Find where the given text appears and provide that cell's center as [X, Y] coordinate. 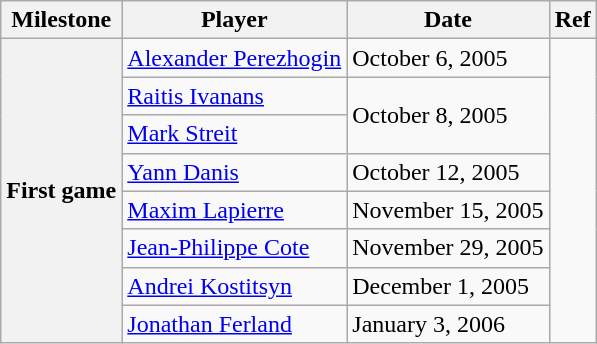
Maxim Lapierre [234, 210]
Mark Streit [234, 134]
Jean-Philippe Cote [234, 248]
Jonathan Ferland [234, 324]
December 1, 2005 [448, 286]
Andrei Kostitsyn [234, 286]
Raitis Ivanans [234, 96]
First game [62, 191]
October 6, 2005 [448, 58]
October 12, 2005 [448, 172]
November 29, 2005 [448, 248]
Alexander Perezhogin [234, 58]
January 3, 2006 [448, 324]
November 15, 2005 [448, 210]
October 8, 2005 [448, 115]
Milestone [62, 20]
Date [448, 20]
Yann Danis [234, 172]
Ref [572, 20]
Player [234, 20]
